Return the [x, y] coordinate for the center point of the cell that contains the specified text.  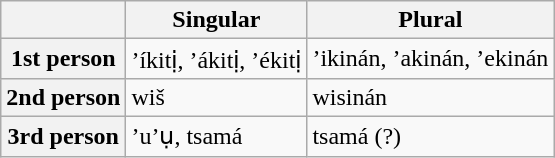
wiš [216, 97]
’íkitị, ’ákitị, ’ékitị [216, 59]
’ikinán, ’akinán, ’ekinán [430, 59]
tsamá (?) [430, 136]
2nd person [64, 97]
Singular [216, 20]
Plural [430, 20]
1st person [64, 59]
’u’ụ, tsamá [216, 136]
wisinán [430, 97]
3rd person [64, 136]
